Detect which cell encompasses the target text, then output its (x, y) center coordinate. 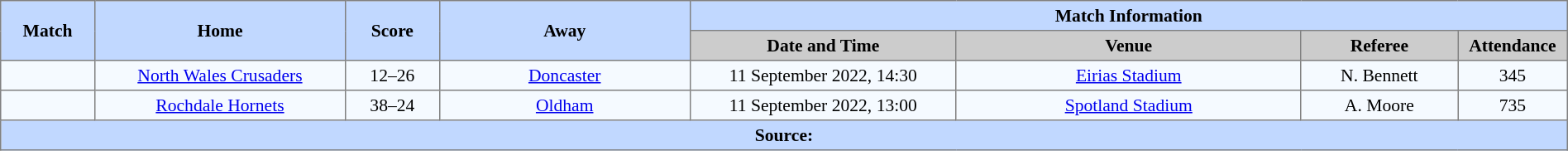
11 September 2022, 13:00 (823, 105)
Referee (1379, 46)
Date and Time (823, 46)
Eirias Stadium (1128, 75)
Rochdale Hornets (220, 105)
Oldham (564, 105)
Match Information (1128, 16)
North Wales Crusaders (220, 75)
735 (1513, 105)
N. Bennett (1379, 75)
38–24 (393, 105)
Doncaster (564, 75)
Match (48, 31)
Away (564, 31)
Source: (784, 135)
A. Moore (1379, 105)
12–26 (393, 75)
Spotland Stadium (1128, 105)
Home (220, 31)
Score (393, 31)
345 (1513, 75)
Attendance (1513, 46)
Venue (1128, 46)
11 September 2022, 14:30 (823, 75)
